Determine the [x, y] coordinate at the center of the cell enclosing the given text.  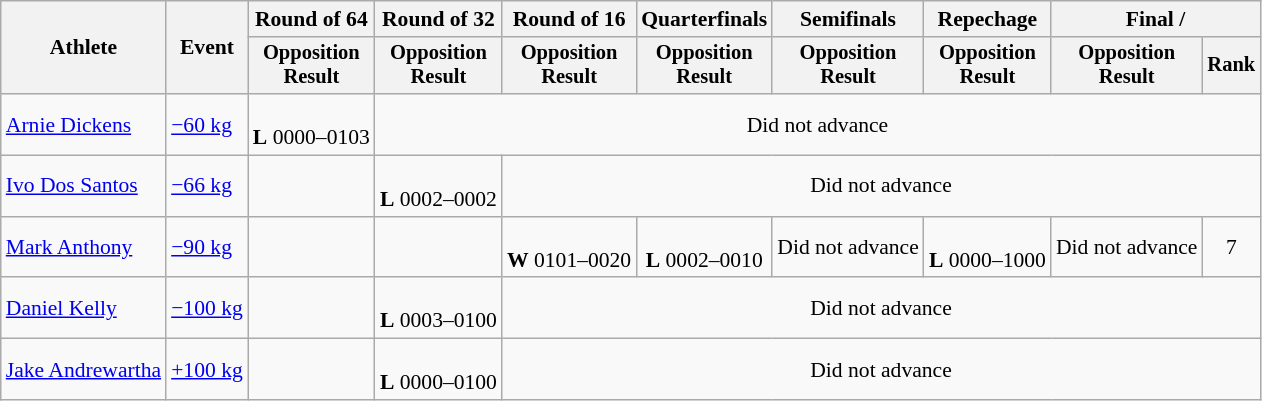
Athlete [84, 48]
−66 kg [207, 186]
L 0000–1000 [988, 248]
Ivo Dos Santos [84, 186]
Round of 64 [312, 19]
Event [207, 48]
−100 kg [207, 308]
Round of 32 [438, 19]
L 0003–0100 [438, 308]
Round of 16 [569, 19]
Jake Andrewartha [84, 370]
L 0002–0010 [704, 248]
−60 kg [207, 124]
7 [1232, 248]
L 0000–0100 [438, 370]
Mark Anthony [84, 248]
Semifinals [848, 19]
Final / [1156, 19]
W 0101–0020 [569, 248]
Quarterfinals [704, 19]
+100 kg [207, 370]
L 0002–0002 [438, 186]
Rank [1232, 66]
L 0000–0103 [312, 124]
Daniel Kelly [84, 308]
Arnie Dickens [84, 124]
−90 kg [207, 248]
Repechage [988, 19]
